Provide the (X, Y) coordinate of the cell's center where the given text is located.  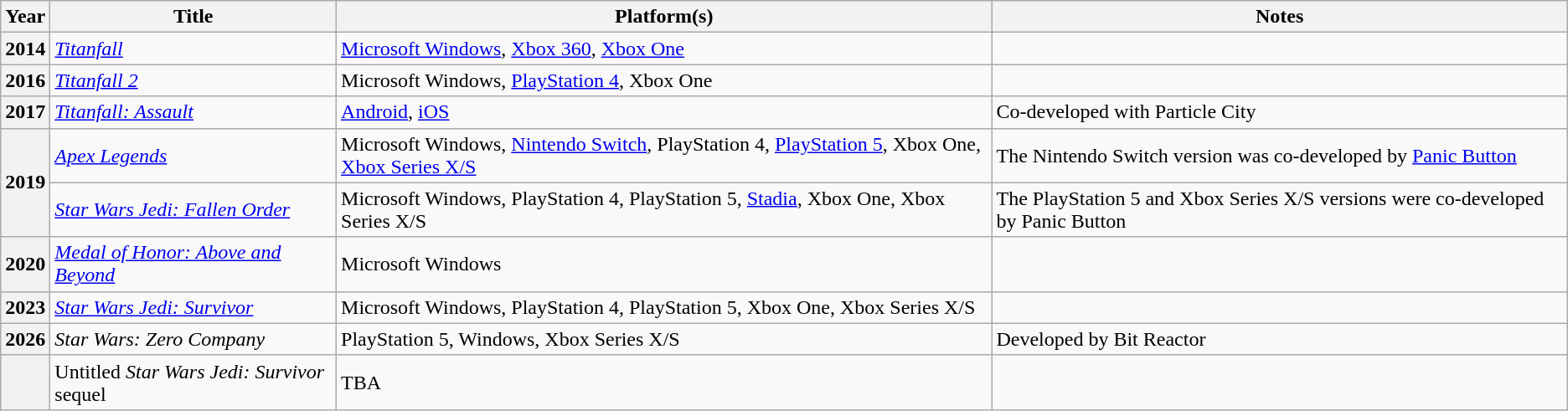
2019 (25, 182)
2020 (25, 265)
Microsoft Windows, Nintendo Switch, PlayStation 4, PlayStation 5, Xbox One, Xbox Series X/S (664, 156)
Star Wars: Zero Company (193, 339)
2016 (25, 80)
Platform(s) (664, 17)
Microsoft Windows, PlayStation 4, PlayStation 5, Stadia, Xbox One, Xbox Series X/S (664, 209)
Star Wars Jedi: Survivor (193, 307)
Medal of Honor: Above and Beyond (193, 265)
Year (25, 17)
2023 (25, 307)
Co-developed with Particle City (1280, 112)
Microsoft Windows, PlayStation 4, Xbox One (664, 80)
Star Wars Jedi: Fallen Order (193, 209)
Titanfall 2 (193, 80)
Microsoft Windows, PlayStation 4, PlayStation 5, Xbox One, Xbox Series X/S (664, 307)
TBA (664, 382)
Apex Legends (193, 156)
Android, iOS (664, 112)
The Nintendo Switch version was co-developed by Panic Button (1280, 156)
Notes (1280, 17)
2014 (25, 49)
2017 (25, 112)
The PlayStation 5 and Xbox Series X/S versions were co-developed by Panic Button (1280, 209)
Title (193, 17)
Untitled Star Wars Jedi: Survivor sequel (193, 382)
PlayStation 5, Windows, Xbox Series X/S (664, 339)
2026 (25, 339)
Titanfall (193, 49)
Developed by Bit Reactor (1280, 339)
Titanfall: Assault (193, 112)
Microsoft Windows, Xbox 360, Xbox One (664, 49)
Microsoft Windows (664, 265)
